Determine the (X, Y) coordinate at the center of the cell enclosing the given text.  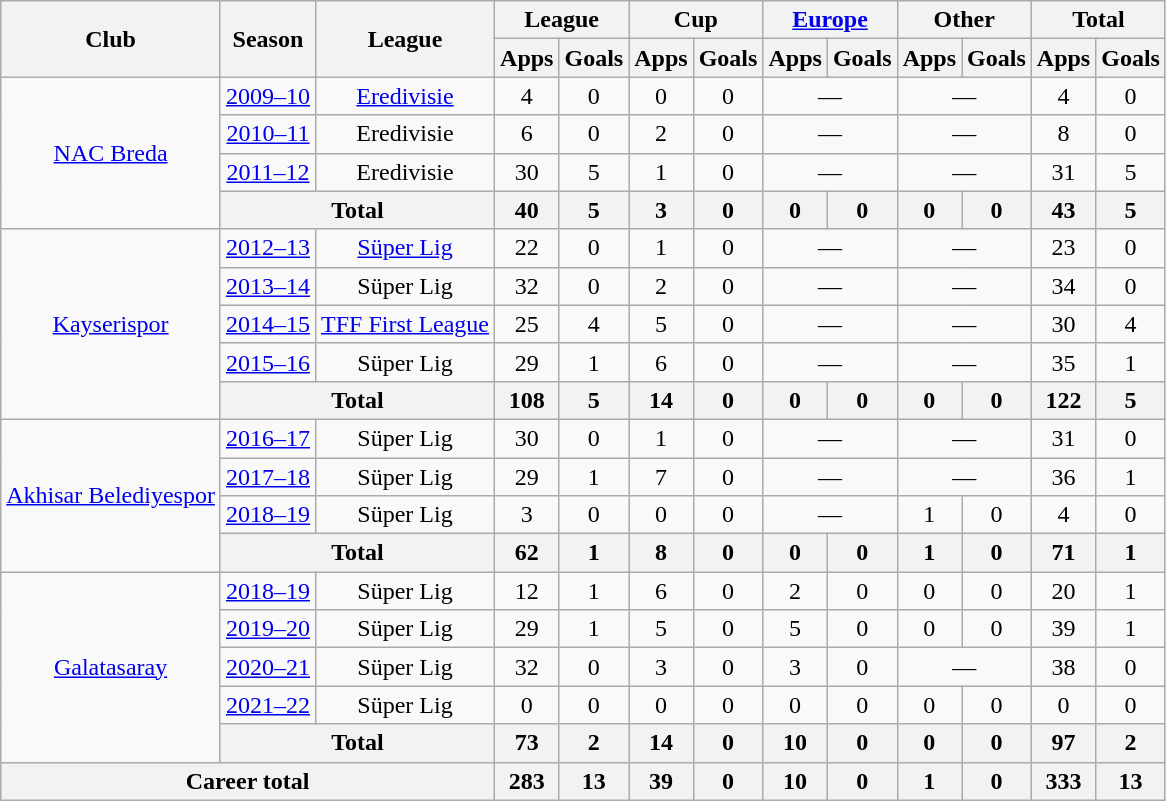
283 (527, 781)
97 (1063, 743)
2019–20 (268, 629)
Club (111, 39)
7 (661, 477)
36 (1063, 477)
2014–15 (268, 324)
25 (527, 324)
2013–14 (268, 286)
122 (1063, 400)
2011–12 (268, 172)
20 (1063, 591)
22 (527, 248)
71 (1063, 553)
Europe (830, 20)
2010–11 (268, 134)
TFF First League (404, 324)
2020–21 (268, 667)
Career total (248, 781)
38 (1063, 667)
2021–22 (268, 705)
2016–17 (268, 438)
12 (527, 591)
43 (1063, 210)
Other (964, 20)
73 (527, 743)
62 (527, 553)
2015–16 (268, 362)
Kayserispor (111, 324)
2012–13 (268, 248)
Season (268, 39)
2017–18 (268, 477)
108 (527, 400)
35 (1063, 362)
34 (1063, 286)
40 (527, 210)
Akhisar Belediyespor (111, 495)
333 (1063, 781)
Cup (696, 20)
23 (1063, 248)
Galatasaray (111, 667)
2009–10 (268, 96)
NAC Breda (111, 153)
